Determine the [X, Y] coordinate at the center of the cell enclosing the given text.  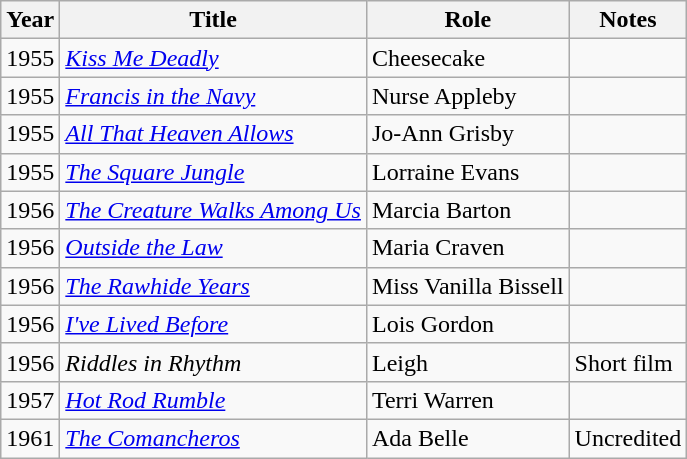
Nurse Appleby [468, 96]
The Rawhide Years [214, 286]
Francis in the Navy [214, 96]
Lois Gordon [468, 324]
Terri Warren [468, 400]
Year [30, 20]
Lorraine Evans [468, 172]
Notes [628, 20]
The Comancheros [214, 438]
Miss Vanilla Bissell [468, 286]
Cheesecake [468, 58]
1957 [30, 400]
Maria Craven [468, 248]
The Creature Walks Among Us [214, 210]
I've Lived Before [214, 324]
The Square Jungle [214, 172]
Riddles in Rhythm [214, 362]
Uncredited [628, 438]
Hot Rod Rumble [214, 400]
Short film [628, 362]
All That Heaven Allows [214, 134]
Title [214, 20]
Marcia Barton [468, 210]
Jo-Ann Grisby [468, 134]
Role [468, 20]
Ada Belle [468, 438]
1961 [30, 438]
Leigh [468, 362]
Kiss Me Deadly [214, 58]
Outside the Law [214, 248]
